Extract the (X, Y) coordinate from the center of the cell holding the provided text.  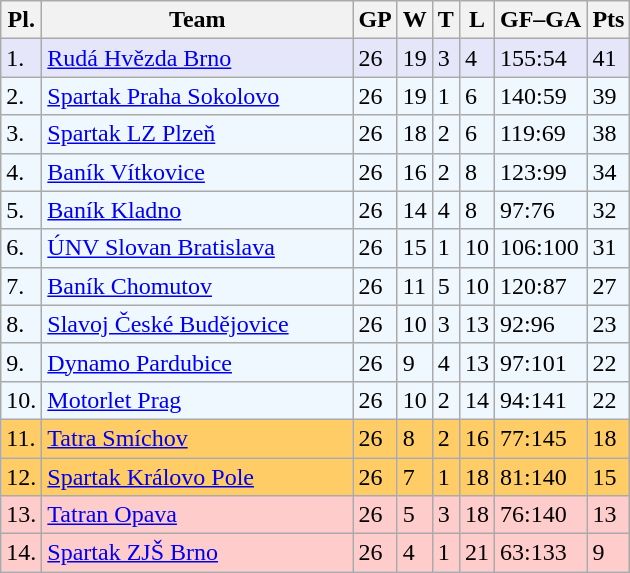
5. (22, 210)
W (414, 20)
Pts (608, 20)
GF–GA (540, 20)
GP (375, 20)
39 (608, 96)
Baník Kladno (198, 210)
97:101 (540, 362)
63:133 (540, 553)
81:140 (540, 477)
Team (198, 20)
Rudá Hvězda Brno (198, 58)
140:59 (540, 96)
1. (22, 58)
4. (22, 172)
6. (22, 248)
10. (22, 400)
Tatra Smíchov (198, 438)
Baník Chomutov (198, 286)
41 (608, 58)
ÚNV Slovan Bratislava (198, 248)
Baník Vítkovice (198, 172)
76:140 (540, 515)
Pl. (22, 20)
2. (22, 96)
11. (22, 438)
11 (414, 286)
Spartak Královo Pole (198, 477)
Spartak LZ Plzeň (198, 134)
123:99 (540, 172)
32 (608, 210)
7. (22, 286)
27 (608, 286)
77:145 (540, 438)
3. (22, 134)
8. (22, 324)
119:69 (540, 134)
31 (608, 248)
23 (608, 324)
94:141 (540, 400)
14. (22, 553)
106:100 (540, 248)
Dynamo Pardubice (198, 362)
Slavoj České Budějovice (198, 324)
Spartak Praha Sokolovo (198, 96)
13. (22, 515)
Spartak ZJŠ Brno (198, 553)
Motorlet Prag (198, 400)
92:96 (540, 324)
21 (476, 553)
Tatran Opava (198, 515)
97:76 (540, 210)
120:87 (540, 286)
7 (414, 477)
38 (608, 134)
L (476, 20)
9. (22, 362)
12. (22, 477)
T (446, 20)
155:54 (540, 58)
34 (608, 172)
